From the cell containing the given text, extract its center point as (x, y) coordinate. 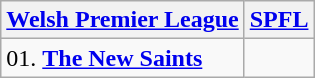
SPFL (279, 20)
Welsh Premier League (122, 20)
01. The New Saints (122, 58)
